Pinpoint the cell where the given text exists, returning its (X, Y) midpoint coordinate. 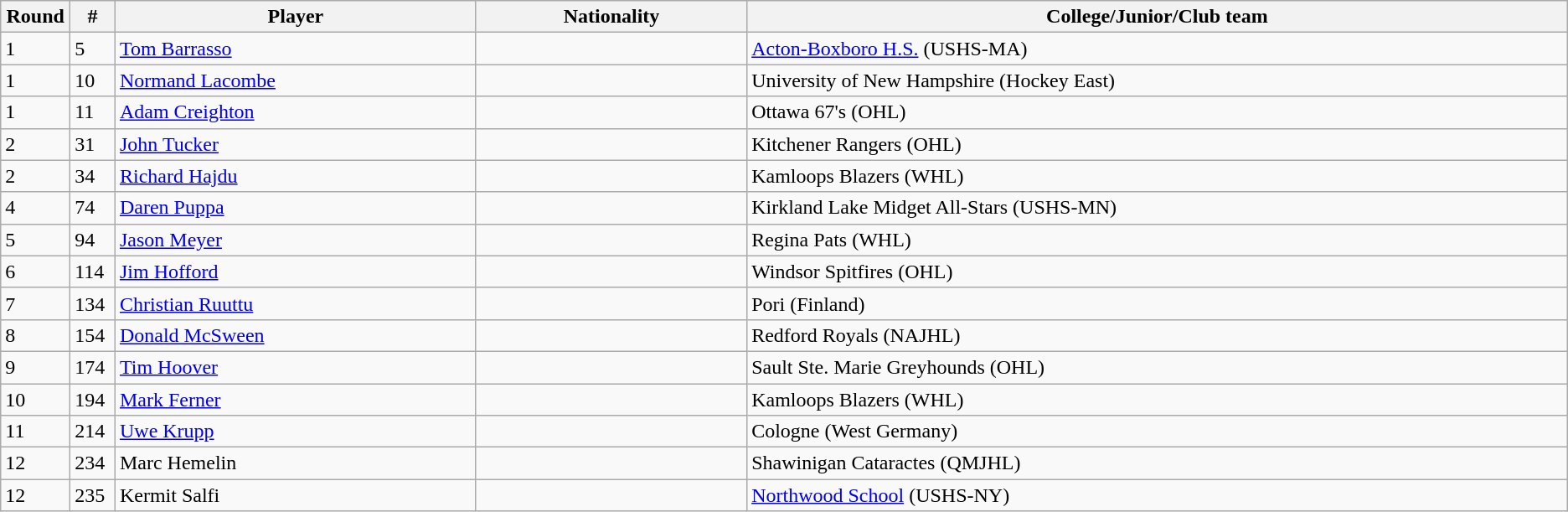
9 (35, 367)
Donald McSween (295, 335)
235 (93, 495)
Kirkland Lake Midget All-Stars (USHS-MN) (1158, 208)
34 (93, 176)
Tom Barrasso (295, 49)
# (93, 17)
174 (93, 367)
Pori (Finland) (1158, 303)
Northwood School (USHS-NY) (1158, 495)
Daren Puppa (295, 208)
234 (93, 463)
Sault Ste. Marie Greyhounds (OHL) (1158, 367)
Kitchener Rangers (OHL) (1158, 144)
Mark Ferner (295, 400)
Ottawa 67's (OHL) (1158, 112)
8 (35, 335)
University of New Hampshire (Hockey East) (1158, 80)
Marc Hemelin (295, 463)
Cologne (West Germany) (1158, 432)
Jason Meyer (295, 240)
Jim Hofford (295, 272)
Adam Creighton (295, 112)
Regina Pats (WHL) (1158, 240)
Normand Lacombe (295, 80)
John Tucker (295, 144)
194 (93, 400)
Nationality (611, 17)
4 (35, 208)
7 (35, 303)
Shawinigan Cataractes (QMJHL) (1158, 463)
College/Junior/Club team (1158, 17)
Windsor Spitfires (OHL) (1158, 272)
Redford Royals (NAJHL) (1158, 335)
Player (295, 17)
Kermit Salfi (295, 495)
Tim Hoover (295, 367)
214 (93, 432)
94 (93, 240)
6 (35, 272)
Richard Hajdu (295, 176)
31 (93, 144)
Round (35, 17)
74 (93, 208)
134 (93, 303)
Acton-Boxboro H.S. (USHS-MA) (1158, 49)
154 (93, 335)
Christian Ruuttu (295, 303)
114 (93, 272)
Uwe Krupp (295, 432)
